Identify which cell holds the provided text, then report its [X, Y] central coordinate. 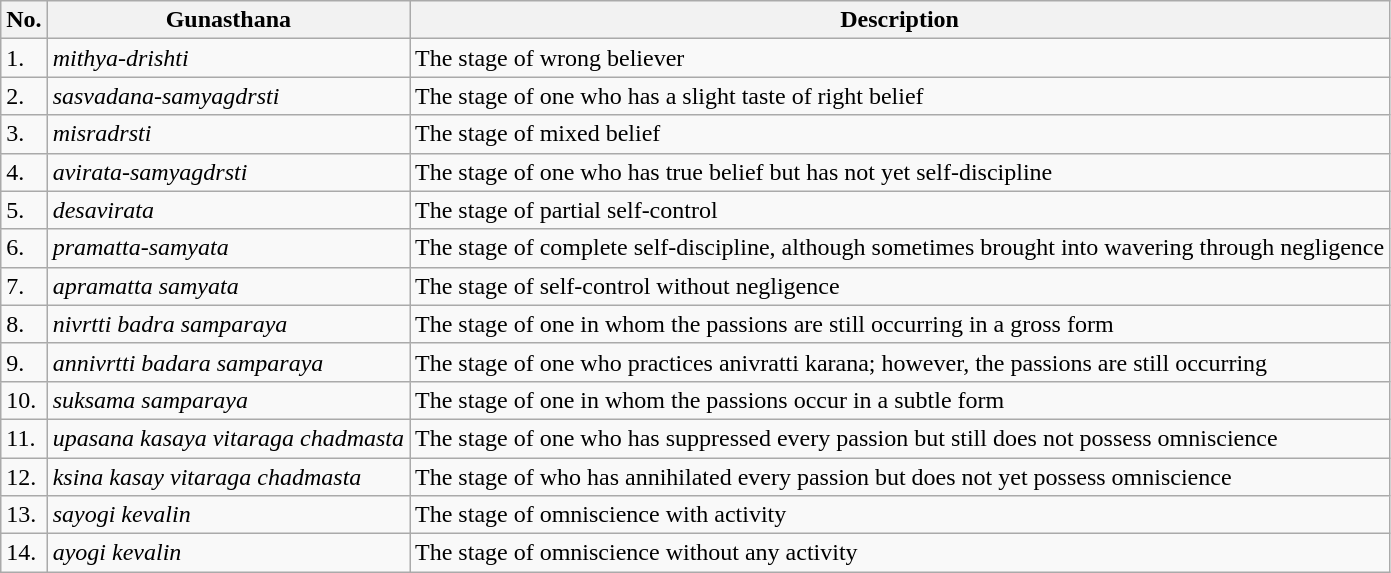
annivrtti badara samparaya [228, 362]
avirata-samyagdrsti [228, 172]
9. [24, 362]
The stage of who has annihilated every passion but does not yet possess omniscience [900, 477]
The stage of one who has true belief but has not yet self-discipline [900, 172]
suksama samparaya [228, 400]
The stage of one who practices anivratti karana; however, the passions are still occurring [900, 362]
12. [24, 477]
sasvadana-samyagdrsti [228, 96]
The stage of omniscience with activity [900, 515]
misradrsti [228, 134]
The stage of one in whom the passions are still occurring in a gross form [900, 324]
upasana kasaya vitaraga chadmasta [228, 438]
The stage of wrong believer [900, 58]
Description [900, 20]
The stage of one who has a slight taste of right belief [900, 96]
sayogi kevalin [228, 515]
1. [24, 58]
13. [24, 515]
ayogi kevalin [228, 553]
11. [24, 438]
The stage of complete self-discipline, although sometimes brought into wavering through negligence [900, 248]
The stage of mixed belief [900, 134]
8. [24, 324]
10. [24, 400]
14. [24, 553]
The stage of self-control without negligence [900, 286]
2. [24, 96]
The stage of omniscience without any activity [900, 553]
nivrtti badra samparaya [228, 324]
6. [24, 248]
mithya-drishti [228, 58]
4. [24, 172]
The stage of partial self-control [900, 210]
5. [24, 210]
desavirata [228, 210]
ksina kasay vitaraga chadmasta [228, 477]
apramatta samyata [228, 286]
7. [24, 286]
The stage of one in whom the passions occur in a subtle form [900, 400]
The stage of one who has suppressed every passion but still does not possess omniscience [900, 438]
pramatta-samyata [228, 248]
No. [24, 20]
3. [24, 134]
Gunasthana [228, 20]
